Return the [X, Y] coordinate for the center point of the cell that contains the specified text.  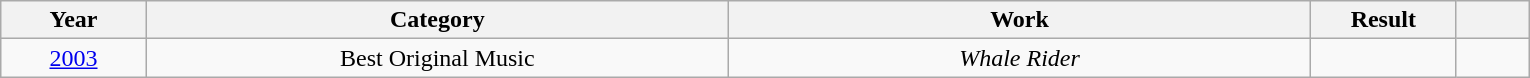
Year [74, 20]
Best Original Music [437, 58]
2003 [74, 58]
Result [1384, 20]
Whale Rider [1019, 58]
Work [1019, 20]
Category [437, 20]
